Determine the [X, Y] coordinate at the center of the cell enclosing the given text.  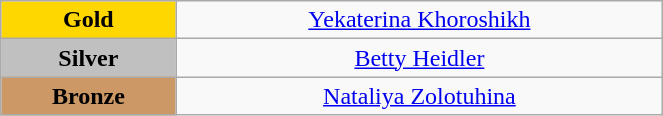
Nataliya Zolotuhina [420, 96]
Silver [88, 58]
Betty Heidler [420, 58]
Bronze [88, 96]
Gold [88, 20]
Yekaterina Khoroshikh [420, 20]
